Locate the cell with the specified text and output its [X, Y] center coordinate. 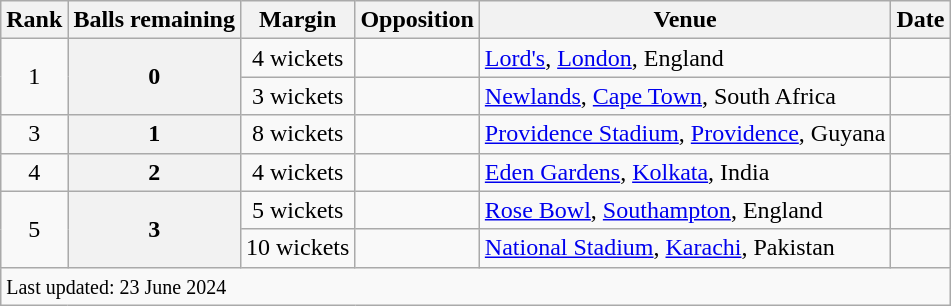
5 [34, 229]
Margin [297, 20]
Rank [34, 20]
Providence Stadium, Providence, Guyana [685, 134]
4 [34, 172]
Lord's, London, England [685, 58]
Date [920, 20]
Opposition [417, 20]
Venue [685, 20]
National Stadium, Karachi, Pakistan [685, 248]
2 [154, 172]
Rose Bowl, Southampton, England [685, 210]
Newlands, Cape Town, South Africa [685, 96]
8 wickets [297, 134]
10 wickets [297, 248]
5 wickets [297, 210]
Balls remaining [154, 20]
Eden Gardens, Kolkata, India [685, 172]
0 [154, 77]
Last updated: 23 June 2024 [476, 286]
3 wickets [297, 96]
